Output the [x, y] coordinate of the center of the cell containing the given text.  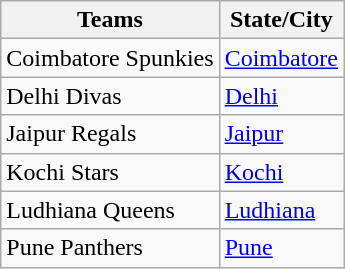
Pune [281, 248]
Jaipur [281, 134]
Ludhiana [281, 210]
Delhi Divas [110, 96]
Pune Panthers [110, 248]
Delhi [281, 96]
Coimbatore [281, 58]
Ludhiana Queens [110, 210]
Jaipur Regals [110, 134]
Kochi [281, 172]
State/City [281, 20]
Teams [110, 20]
Coimbatore Spunkies [110, 58]
Kochi Stars [110, 172]
